Locate the cell with the specified text and output its (X, Y) center coordinate. 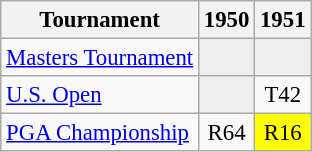
1951 (283, 20)
Tournament (100, 20)
1950 (227, 20)
U.S. Open (100, 95)
R64 (227, 133)
PGA Championship (100, 133)
R16 (283, 133)
T42 (283, 95)
Masters Tournament (100, 58)
